From the cell containing the given text, extract its center point as [x, y] coordinate. 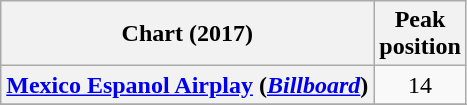
Chart (2017) [188, 34]
14 [420, 85]
Mexico Espanol Airplay (Billboard) [188, 85]
Peak position [420, 34]
